Provide the (x, y) coordinate of the cell's center where the given text is located.  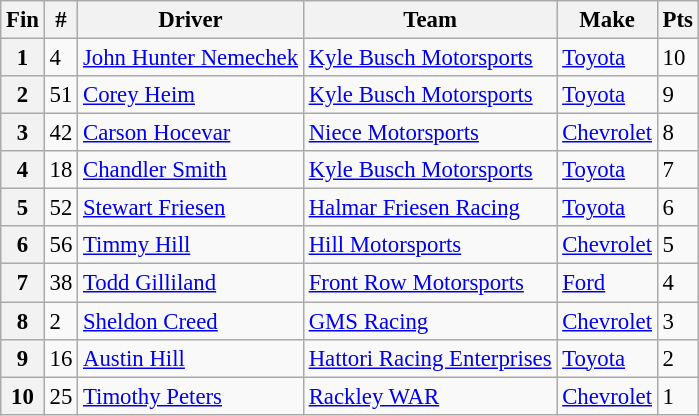
16 (60, 358)
John Hunter Nemechek (191, 58)
56 (60, 245)
Hattori Racing Enterprises (430, 358)
Timmy Hill (191, 245)
Carson Hocevar (191, 133)
Corey Heim (191, 95)
Chandler Smith (191, 170)
Driver (191, 20)
Timothy Peters (191, 396)
42 (60, 133)
Hill Motorsports (430, 245)
Todd Gilliland (191, 283)
Ford (607, 283)
38 (60, 283)
Stewart Friesen (191, 208)
51 (60, 95)
52 (60, 208)
Make (607, 20)
Team (430, 20)
Niece Motorsports (430, 133)
Front Row Motorsports (430, 283)
Rackley WAR (430, 396)
25 (60, 396)
# (60, 20)
Austin Hill (191, 358)
Halmar Friesen Racing (430, 208)
Sheldon Creed (191, 321)
Pts (678, 20)
18 (60, 170)
GMS Racing (430, 321)
Fin (23, 20)
